For the text-containing cell, return its midpoint in [X, Y] coordinate format. 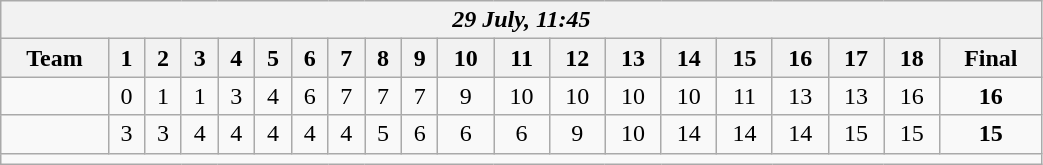
2 [164, 58]
Team [54, 58]
8 [384, 58]
29 July, 11:45 [522, 20]
18 [912, 58]
Final [991, 58]
0 [126, 96]
12 [577, 58]
17 [856, 58]
